From the cell containing the given text, extract its center point as (x, y) coordinate. 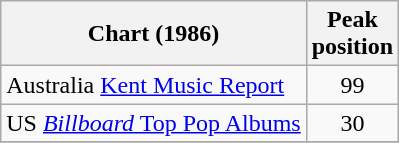
Chart (1986) (154, 34)
30 (352, 123)
US Billboard Top Pop Albums (154, 123)
Peakposition (352, 34)
99 (352, 85)
Australia Kent Music Report (154, 85)
